From the cell containing the given text, extract its center point as (X, Y) coordinate. 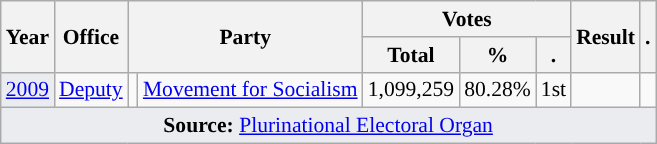
1,099,259 (411, 90)
Deputy (91, 90)
Source: Plurinational Electoral Organ (328, 126)
Total (411, 55)
Year (28, 36)
% (498, 55)
80.28% (498, 90)
Movement for Socialism (250, 90)
2009 (28, 90)
Office (91, 36)
Result (606, 36)
1st (554, 90)
Votes (467, 19)
Party (246, 36)
